Return the [x, y] coordinate for the center point of the cell that contains the specified text.  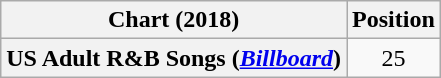
Position [394, 20]
25 [394, 58]
Chart (2018) [174, 20]
US Adult R&B Songs (Billboard) [174, 58]
